Determine the [X, Y] coordinate at the center of the cell enclosing the given text.  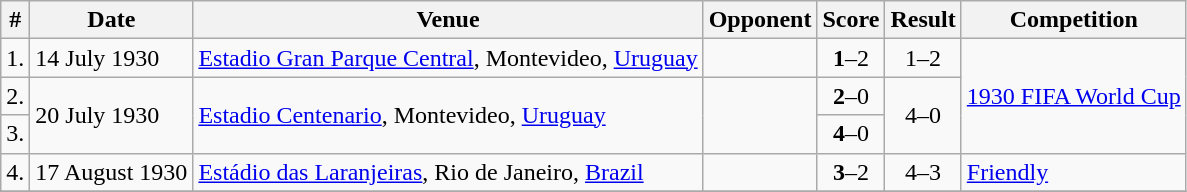
Estadio Centenario, Montevideo, Uruguay [448, 115]
Estádio das Laranjeiras, Rio de Janeiro, Brazil [448, 172]
4. [16, 172]
Competition [1074, 20]
Friendly [1074, 172]
Estadio Gran Parque Central, Montevideo, Uruguay [448, 58]
Date [112, 20]
Opponent [760, 20]
4–3 [923, 172]
Result [923, 20]
Venue [448, 20]
# [16, 20]
2–0 [851, 96]
2. [16, 96]
1930 FIFA World Cup [1074, 96]
17 August 1930 [112, 172]
20 July 1930 [112, 115]
3–2 [851, 172]
Score [851, 20]
14 July 1930 [112, 58]
1. [16, 58]
3. [16, 134]
